Locate the cell with the specified text and output its [x, y] center coordinate. 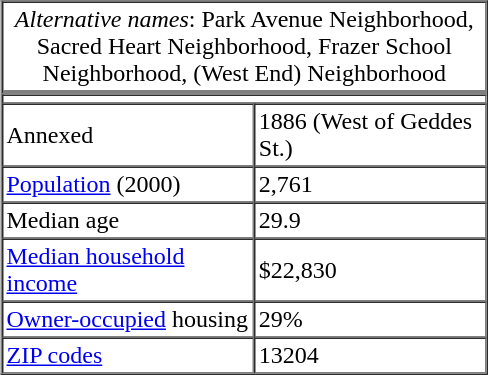
Alternative names: Park Avenue Neighborhood, Sacred Heart Neighborhood, Frazer School Neighborhood, (West End) Neighborhood [244, 48]
29% [370, 320]
Population (2000) [128, 184]
Median age [128, 220]
Annexed [128, 136]
Owner-occupied housing [128, 320]
$22,830 [370, 270]
2,761 [370, 184]
ZIP codes [128, 356]
29.9 [370, 220]
13204 [370, 356]
Median household income [128, 270]
1886 (West of Geddes St.) [370, 136]
